Return [x, y] of the center of cell containing provided text 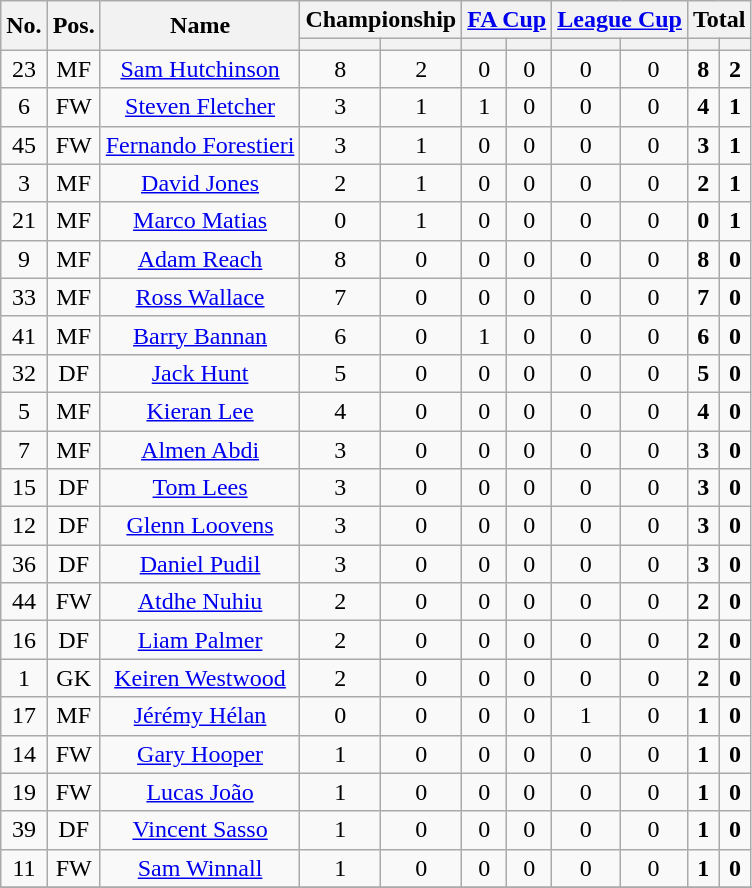
11 [24, 868]
Championship [381, 20]
GK [74, 678]
Lucas João [200, 792]
Sam Winnall [200, 868]
15 [24, 488]
Marco Matias [200, 221]
Jérémy Hélan [200, 716]
14 [24, 754]
32 [24, 373]
Daniel Pudil [200, 564]
39 [24, 830]
16 [24, 640]
No. [24, 26]
23 [24, 69]
21 [24, 221]
45 [24, 145]
9 [24, 259]
19 [24, 792]
17 [24, 716]
36 [24, 564]
Tom Lees [200, 488]
Atdhe Nuhiu [200, 602]
Adam Reach [200, 259]
Liam Palmer [200, 640]
Total [719, 20]
Ross Wallace [200, 297]
Keiren Westwood [200, 678]
Almen Abdi [200, 449]
41 [24, 335]
Glenn Loovens [200, 526]
Fernando Forestieri [200, 145]
Barry Bannan [200, 335]
Steven Fletcher [200, 107]
FA Cup [507, 20]
Jack Hunt [200, 373]
David Jones [200, 183]
Gary Hooper [200, 754]
Kieran Lee [200, 411]
33 [24, 297]
Sam Hutchinson [200, 69]
Vincent Sasso [200, 830]
League Cup [620, 20]
44 [24, 602]
Pos. [74, 26]
Name [200, 26]
12 [24, 526]
